Return the (X, Y) coordinate for the center point of the cell that contains the specified text.  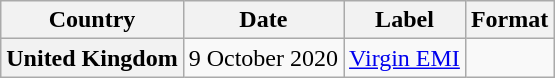
9 October 2020 (263, 58)
Country (92, 20)
Label (405, 20)
United Kingdom (92, 58)
Virgin EMI (405, 58)
Date (263, 20)
Format (509, 20)
